Extract the [x, y] coordinate from the center of the cell holding the provided text.  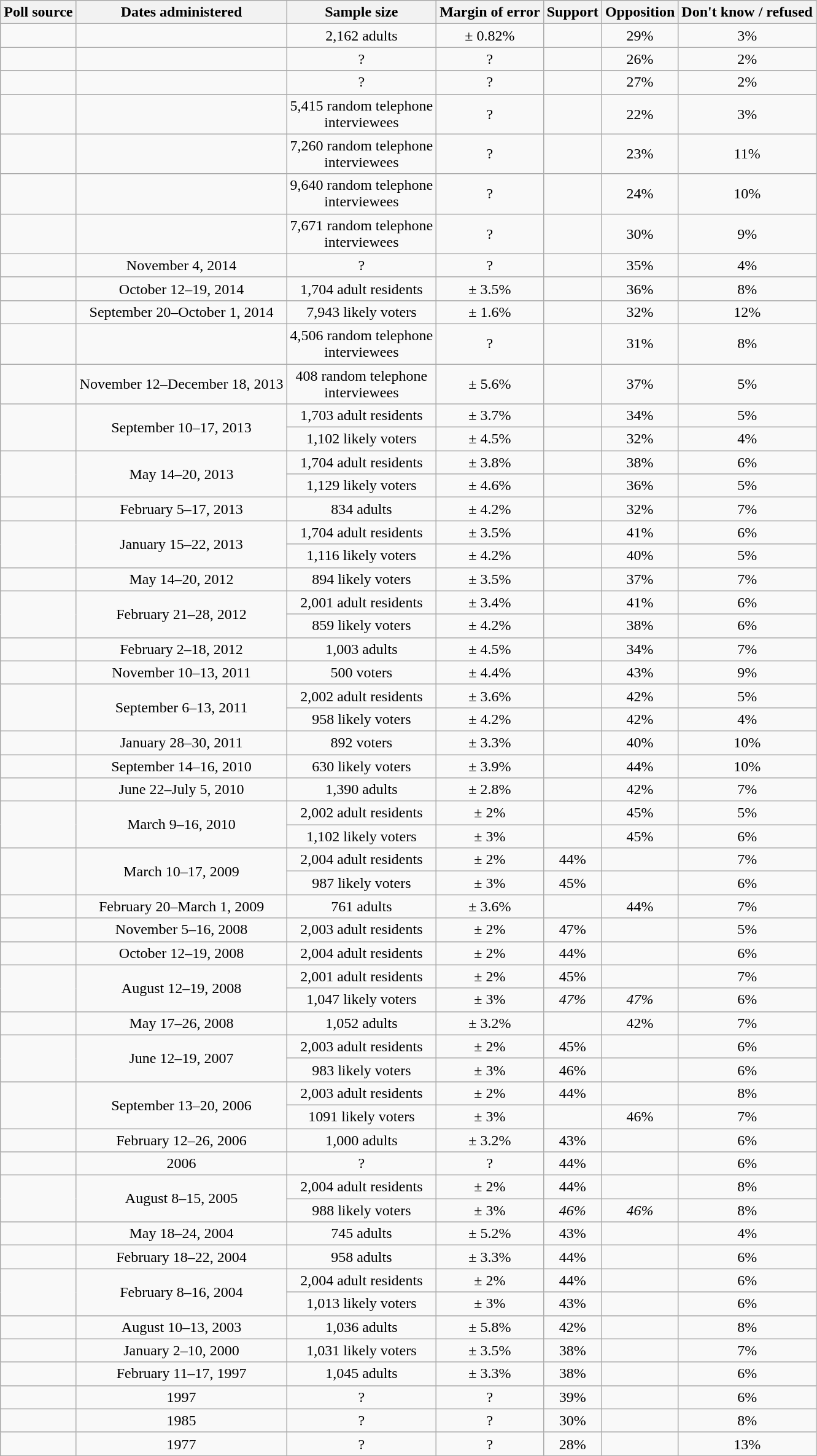
1091 likely voters [362, 1116]
500 voters [362, 672]
February 12–26, 2006 [182, 1140]
987 likely voters [362, 883]
1,047 likely voters [362, 1000]
9,640 random telephoneinterviewees [362, 194]
October 12–19, 2014 [182, 289]
2,162 adults [362, 36]
February 11–17, 1997 [182, 1374]
35% [640, 265]
± 0.82% [490, 36]
1,703 adult residents [362, 416]
5,415 random telephoneinterviewees [362, 114]
± 3.7% [490, 416]
39% [572, 1397]
September 10–17, 2013 [182, 427]
28% [572, 1444]
23% [640, 154]
31% [640, 344]
± 4.4% [490, 672]
August 10–13, 2003 [182, 1327]
22% [640, 114]
958 adults [362, 1257]
958 likely voters [362, 719]
September 20–October 1, 2014 [182, 312]
September 14–16, 2010 [182, 766]
630 likely voters [362, 766]
± 1.6% [490, 312]
February 2–18, 2012 [182, 649]
October 12–19, 2008 [182, 953]
29% [640, 36]
June 12–19, 2007 [182, 1058]
November 4, 2014 [182, 265]
7,260 random telephoneinterviewees [362, 154]
± 3.8% [490, 462]
7,943 likely voters [362, 312]
Support [572, 12]
September 13–20, 2006 [182, 1105]
1,129 likely voters [362, 486]
1985 [182, 1420]
1,045 adults [362, 1374]
± 4.6% [490, 486]
May 17–26, 2008 [182, 1023]
± 2.8% [490, 790]
1,003 adults [362, 649]
February 5–17, 2013 [182, 509]
859 likely voters [362, 626]
March 10–17, 2009 [182, 871]
1,013 likely voters [362, 1304]
January 15–22, 2013 [182, 544]
February 21–28, 2012 [182, 614]
988 likely voters [362, 1210]
± 5.6% [490, 383]
February 20–March 1, 2009 [182, 906]
894 likely voters [362, 579]
11% [748, 154]
March 9–16, 2010 [182, 825]
1,031 likely voters [362, 1350]
26% [640, 59]
24% [640, 194]
1,116 likely voters [362, 556]
834 adults [362, 509]
1997 [182, 1397]
2006 [182, 1164]
August 12–19, 2008 [182, 988]
12% [748, 312]
Don't know / refused [748, 12]
November 5–16, 2008 [182, 930]
4,506 random telephoneinterviewees [362, 344]
761 adults [362, 906]
1,052 adults [362, 1023]
Poll source [38, 12]
892 voters [362, 742]
September 6–13, 2011 [182, 707]
27% [640, 82]
Sample size [362, 12]
± 5.2% [490, 1234]
November 12–December 18, 2013 [182, 383]
February 18–22, 2004 [182, 1257]
± 3.4% [490, 602]
745 adults [362, 1234]
1,000 adults [362, 1140]
May 14–20, 2012 [182, 579]
November 10–13, 2011 [182, 672]
1,390 adults [362, 790]
13% [748, 1444]
1977 [182, 1444]
408 random telephoneinterviewees [362, 383]
February 8–16, 2004 [182, 1292]
May 18–24, 2004 [182, 1234]
983 likely voters [362, 1070]
Dates administered [182, 12]
May 14–20, 2013 [182, 474]
7,671 random telephoneinterviewees [362, 233]
August 8–15, 2005 [182, 1199]
January 28–30, 2011 [182, 742]
± 3.9% [490, 766]
January 2–10, 2000 [182, 1350]
June 22–July 5, 2010 [182, 790]
1,036 adults [362, 1327]
Margin of error [490, 12]
± 5.8% [490, 1327]
Opposition [640, 12]
